Locate the cell with the specified text and output its (X, Y) center coordinate. 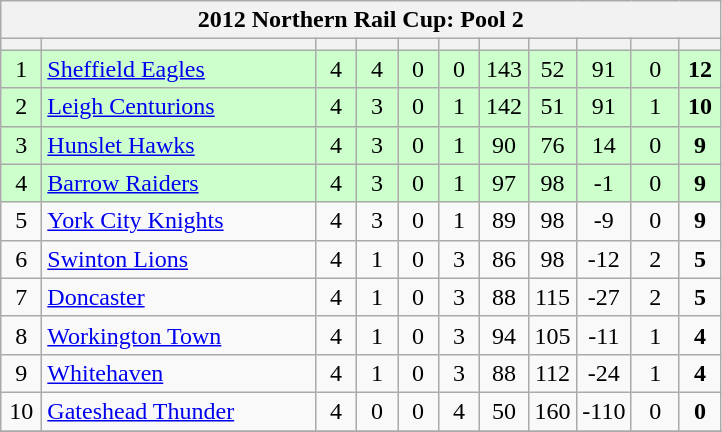
York City Knights (179, 221)
Sheffield Eagles (179, 69)
86 (504, 259)
8 (22, 335)
115 (552, 297)
6 (22, 259)
-27 (604, 297)
76 (552, 145)
Barrow Raiders (179, 183)
7 (22, 297)
160 (552, 411)
14 (604, 145)
-1 (604, 183)
-11 (604, 335)
90 (504, 145)
12 (700, 69)
112 (552, 373)
50 (504, 411)
2012 Northern Rail Cup: Pool 2 (361, 20)
52 (552, 69)
142 (504, 107)
Swinton Lions (179, 259)
-9 (604, 221)
-12 (604, 259)
-110 (604, 411)
Leigh Centurions (179, 107)
-24 (604, 373)
105 (552, 335)
143 (504, 69)
51 (552, 107)
94 (504, 335)
Doncaster (179, 297)
Gateshead Thunder (179, 411)
Hunslet Hawks (179, 145)
Workington Town (179, 335)
Whitehaven (179, 373)
97 (504, 183)
89 (504, 221)
